Scan for the cell matching the given text and deliver its [x, y] coordinate at center. 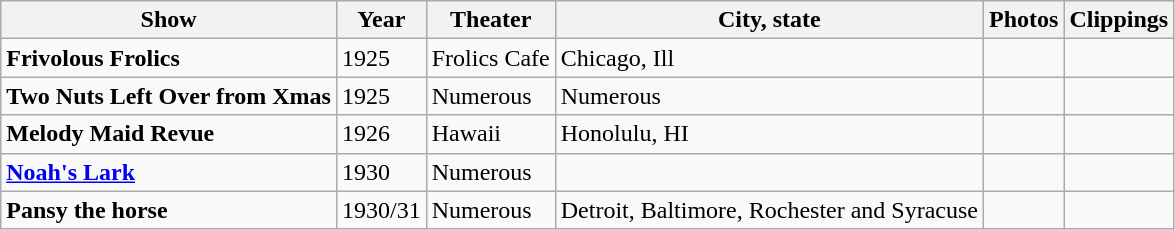
Show [169, 20]
Frivolous Frolics [169, 58]
Hawaii [490, 134]
Photos [1024, 20]
Pansy the horse [169, 210]
1930/31 [381, 210]
Two Nuts Left Over from Xmas [169, 96]
Clippings [1119, 20]
Detroit, Baltimore, Rochester and Syracuse [769, 210]
Honolulu, HI [769, 134]
Year [381, 20]
Frolics Cafe [490, 58]
1926 [381, 134]
Melody Maid Revue [169, 134]
Noah's Lark [169, 172]
Chicago, Ill [769, 58]
1930 [381, 172]
Theater [490, 20]
City, state [769, 20]
